Extract the (X, Y) coordinate from the center of the cell holding the provided text.  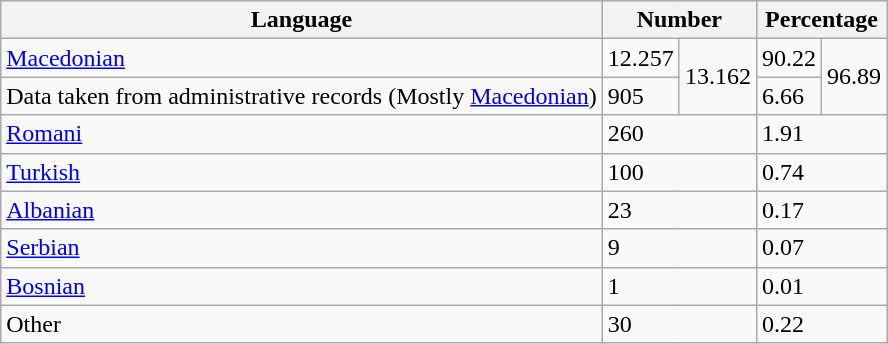
23 (679, 210)
260 (679, 134)
0.07 (821, 248)
1 (679, 286)
96.89 (854, 77)
Albanian (302, 210)
Other (302, 324)
1.91 (821, 134)
6.66 (788, 96)
Data taken from administrative records (Mostly Macedonian) (302, 96)
0.22 (821, 324)
30 (679, 324)
Number (679, 20)
905 (640, 96)
9 (679, 248)
Macedonian (302, 58)
Turkish (302, 172)
Bosnian (302, 286)
0.01 (821, 286)
12.257 (640, 58)
Percentage (821, 20)
13.162 (718, 77)
Serbian (302, 248)
90.22 (788, 58)
100 (679, 172)
0.17 (821, 210)
Language (302, 20)
Romani (302, 134)
0.74 (821, 172)
